Capture the cell that displays the provided text and extract its [X, Y] central coordinate. 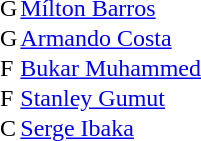
Stanley Gumut [110, 98]
G [8, 38]
Armando Costa [110, 38]
Bukar Muhammed [110, 68]
